Return (X, Y) of the center of cell containing provided text 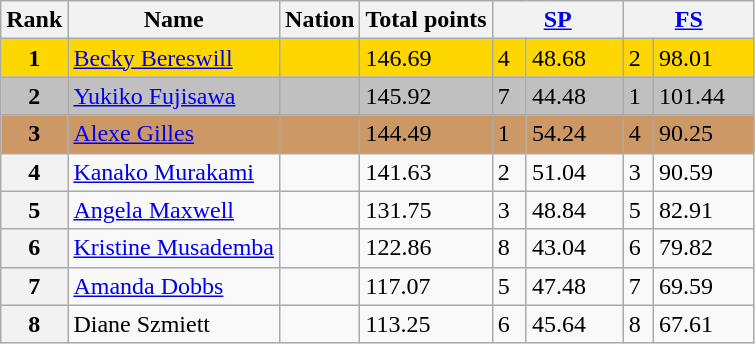
51.04 (574, 172)
98.01 (704, 58)
Yukiko Fujisawa (174, 96)
146.69 (426, 58)
144.49 (426, 134)
45.64 (574, 324)
43.04 (574, 248)
44.48 (574, 96)
82.91 (704, 210)
113.25 (426, 324)
48.68 (574, 58)
47.48 (574, 286)
122.86 (426, 248)
Kristine Musademba (174, 248)
Kanako Murakami (174, 172)
145.92 (426, 96)
Angela Maxwell (174, 210)
54.24 (574, 134)
Rank (34, 20)
Amanda Dobbs (174, 286)
Total points (426, 20)
Diane Szmiett (174, 324)
90.59 (704, 172)
101.44 (704, 96)
Alexe Gilles (174, 134)
FS (688, 20)
Nation (320, 20)
Name (174, 20)
79.82 (704, 248)
117.07 (426, 286)
48.84 (574, 210)
69.59 (704, 286)
Becky Bereswill (174, 58)
SP (558, 20)
67.61 (704, 324)
141.63 (426, 172)
131.75 (426, 210)
90.25 (704, 134)
